Search for the cell housing the specified text and yield its [X, Y] center coordinate. 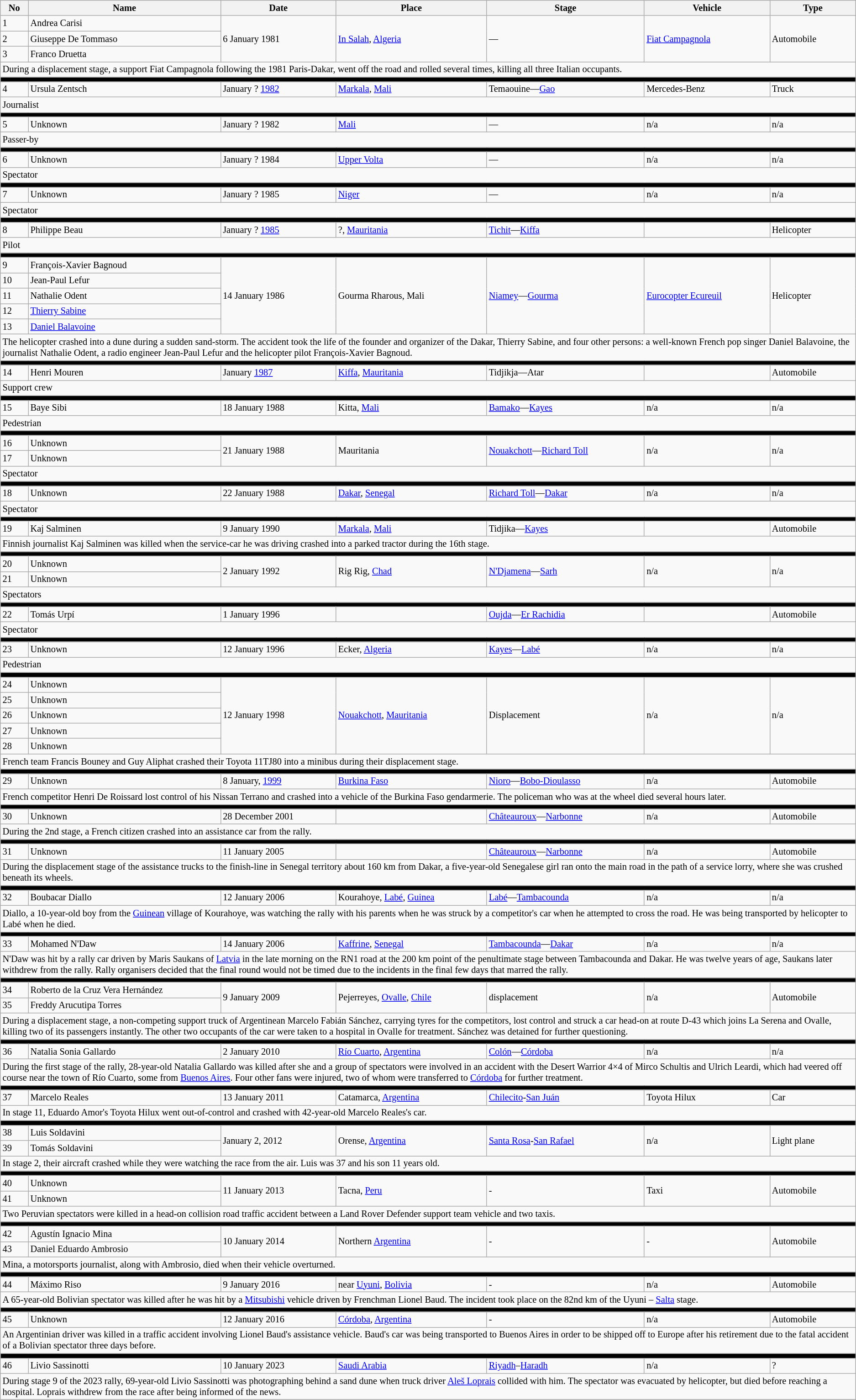
Río Cuarto, Argentina [411, 1051]
Rig Rig, Chad [411, 571]
Tomás Soldavini [125, 1148]
Ursula Zentsch [125, 89]
?, Mauritania [411, 230]
Nioro—Bobo-Dioulasso [565, 781]
N'Djamena—Sarh [565, 571]
45 [15, 1320]
38 [15, 1133]
12 January 2016 [278, 1320]
16 [15, 443]
Northern Argentina [411, 1242]
Tidjika—Kayes [565, 528]
Oujda—Er Rachidia [565, 614]
9 [15, 265]
11 [15, 296]
Support crew [428, 388]
Vehicle [707, 8]
10 January 2014 [278, 1242]
11 January 2005 [278, 851]
Orense, Argentina [411, 1140]
Gourma Rharous, Mali [411, 296]
34 [15, 990]
1 [15, 23]
Burkina Faso [411, 781]
Displacement [565, 715]
10 [15, 280]
Ecker, Algeria [411, 650]
Henri Mouren [125, 373]
24 [15, 685]
15 [15, 408]
Nouakchott—Richard Toll [565, 450]
2 [15, 39]
Máximo Riso [125, 1284]
Kayes—Labé [565, 650]
Catamarca, Argentina [411, 1098]
Temaouine—Gao [565, 89]
Livio Sassinotti [125, 1366]
Kaj Salminen [125, 528]
Toyota Hilux [707, 1098]
32 [15, 898]
? [813, 1366]
Tambacounda—Dakar [565, 944]
Name [125, 8]
2 January 2010 [278, 1051]
4 [15, 89]
Car [813, 1098]
Place [411, 8]
11 January 2013 [278, 1190]
In stage 2, their aircraft crashed while they were watching the race from the air. Luis was 37 and his son 11 years old. [428, 1163]
3 [15, 54]
6 January 1981 [278, 38]
12 January 2006 [278, 898]
12 January 1996 [278, 650]
9 January 1990 [278, 528]
Mali [411, 124]
In Salah, Algeria [411, 38]
January 2, 2012 [278, 1140]
Niger [411, 195]
27 [15, 731]
22 January 1988 [278, 493]
Roberto de la Cruz Vera Hernández [125, 990]
Colón—Córdoba [565, 1051]
Mauritania [411, 450]
28 December 2001 [278, 816]
François-Xavier Bagnoud [125, 265]
Andrea Carisi [125, 23]
9 January 2009 [278, 998]
January 1987 [278, 373]
Pilot [428, 245]
Kourahoye, Labé, Guinea [411, 898]
Kaffrine, Senegal [411, 944]
14 January 1986 [278, 296]
Pejerreyes, Ovalle, Chile [411, 998]
Tichit—Kiffa [565, 230]
Labé—Tambacounda [565, 898]
Nouakchott, Mauritania [411, 715]
6 [15, 159]
17 [15, 458]
Daniel Balavoine [125, 327]
21 January 1988 [278, 450]
Type [813, 8]
23 [15, 650]
25 [15, 700]
44 [15, 1284]
35 [15, 1005]
13 [15, 327]
42 [15, 1234]
Boubacar Diallo [125, 898]
14 January 2006 [278, 944]
Natalia Sonia Gallardo [125, 1051]
Stage [565, 8]
Finnish journalist Kaj Salminen was killed when the service-car he was driving crashed into a parked tractor during the 16th stage. [428, 544]
7 [15, 195]
Tomás Urpí [125, 614]
8 [15, 230]
5 [15, 124]
Bamako—Kayes [565, 408]
Mohamed N'Daw [125, 944]
Tacna, Peru [411, 1190]
Jean-Paul Lefur [125, 280]
Agustín Ignacio Mina [125, 1234]
10 January 2023 [278, 1366]
near Uyuni, Bolivia [411, 1284]
40 [15, 1183]
Journalist [428, 105]
Nathalie Odent [125, 296]
January ? 1984 [278, 159]
46 [15, 1366]
Franco Druetta [125, 54]
41 [15, 1199]
Baye Sibi [125, 408]
37 [15, 1098]
18 January 1988 [278, 408]
Philippe Beau [125, 230]
13 January 2011 [278, 1098]
French team Francis Bouney and Guy Aliphat crashed their Toyota 11TJ80 into a minibus during their displacement stage. [428, 761]
Spectators [428, 595]
displacement [565, 998]
Two Peruvian spectators were killed in a head-on collision road traffic accident between a Land Rover Defender support team vehicle and two taxis. [428, 1214]
In stage 11, Eduardo Amor's Toyota Hilux went out-of-control and crashed with 42-year-old Marcelo Reales's car. [428, 1113]
2 January 1992 [278, 571]
12 January 1998 [278, 715]
Light plane [813, 1140]
28 [15, 746]
Freddy Arucutipa Torres [125, 1005]
20 [15, 564]
Riyadh–Haradh [565, 1366]
14 [15, 373]
Córdoba, Argentina [411, 1320]
36 [15, 1051]
8 January, 1999 [278, 781]
Thierry Sabine [125, 311]
Luis Soldavini [125, 1133]
9 January 2016 [278, 1284]
Mina, a motorsports journalist, along with Ambrosio, died when their vehicle overturned. [428, 1264]
18 [15, 493]
39 [15, 1148]
Giuseppe De Tommaso [125, 39]
Daniel Eduardo Ambrosio [125, 1249]
Truck [813, 89]
Passer-by [428, 140]
Chilecito-San Juán [565, 1098]
19 [15, 528]
21 [15, 579]
Eurocopter Ecureuil [707, 296]
26 [15, 715]
During the 2nd stage, a French citizen crashed into an assistance car from the rally. [428, 832]
Tidjikja—Atar [565, 373]
Upper Volta [411, 159]
Dakar, Senegal [411, 493]
Date [278, 8]
Kitta, Mali [411, 408]
33 [15, 944]
30 [15, 816]
1 January 1996 [278, 614]
Marcelo Reales [125, 1098]
12 [15, 311]
22 [15, 614]
Mercedes-Benz [707, 89]
Saudi Arabia [411, 1366]
31 [15, 851]
Taxi [707, 1190]
29 [15, 781]
Richard Toll—Dakar [565, 493]
Niamey—Gourma [565, 296]
43 [15, 1249]
Santa Rosa-San Rafael [565, 1140]
Fiat Campagnola [707, 38]
Kiffa, Mauritania [411, 373]
No [15, 8]
